Locate the cell with the specified text and output its [X, Y] center coordinate. 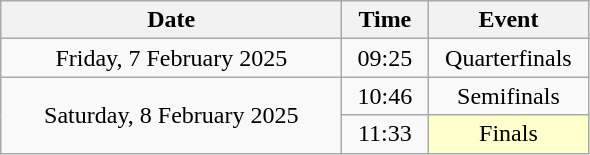
Semifinals [508, 96]
10:46 [385, 96]
11:33 [385, 134]
Friday, 7 February 2025 [172, 58]
09:25 [385, 58]
Finals [508, 134]
Time [385, 20]
Event [508, 20]
Date [172, 20]
Saturday, 8 February 2025 [172, 115]
Quarterfinals [508, 58]
